Search for the cell housing the specified text and yield its (X, Y) center coordinate. 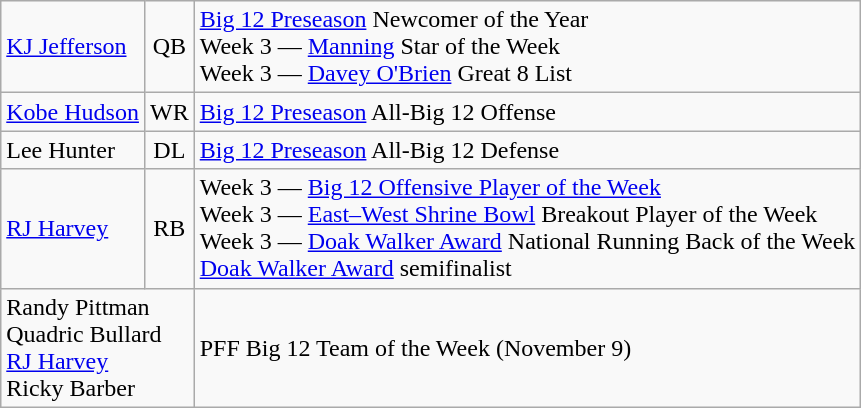
RB (169, 228)
PFF Big 12 Team of the Week (November 9) (528, 348)
Lee Hunter (73, 150)
Randy PittmanQuadric BullardRJ HarveyRicky Barber (98, 348)
QB (169, 47)
KJ Jefferson (73, 47)
RJ Harvey (73, 228)
DL (169, 150)
Big 12 Preseason All-Big 12 Defense (528, 150)
WR (169, 112)
Big 12 Preseason All-Big 12 Offense (528, 112)
Big 12 Preseason Newcomer of the YearWeek 3 — Manning Star of the WeekWeek 3 — Davey O'Brien Great 8 List (528, 47)
Kobe Hudson (73, 112)
